Find where the given text appears and provide that cell's center as [x, y] coordinate. 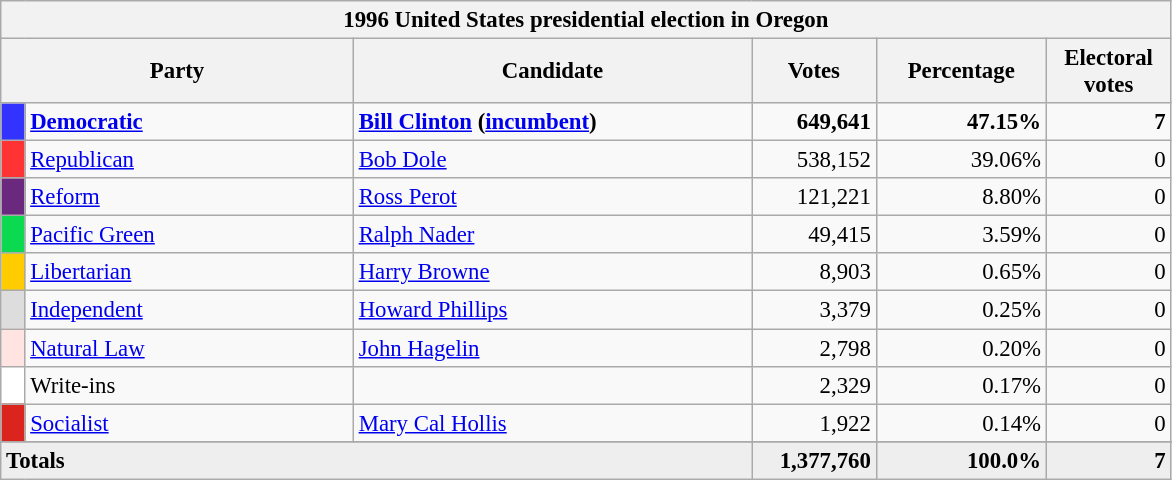
0.65% [961, 273]
121,221 [814, 197]
Howard Phillips [552, 310]
39.06% [961, 160]
Party [178, 72]
47.15% [961, 122]
1,377,760 [814, 460]
Electoral votes [1108, 72]
Write-ins [189, 385]
538,152 [814, 160]
2,798 [814, 348]
Ross Perot [552, 197]
Independent [189, 310]
Bill Clinton (incumbent) [552, 122]
100.0% [961, 460]
3.59% [961, 235]
Reform [189, 197]
Harry Browne [552, 273]
Mary Cal Hollis [552, 423]
Natural Law [189, 348]
8,903 [814, 273]
0.20% [961, 348]
0.17% [961, 385]
Ralph Nader [552, 235]
49,415 [814, 235]
0.25% [961, 310]
2,329 [814, 385]
Percentage [961, 72]
John Hagelin [552, 348]
Candidate [552, 72]
1996 United States presidential election in Oregon [586, 20]
Republican [189, 160]
649,641 [814, 122]
Pacific Green [189, 235]
Libertarian [189, 273]
Totals [376, 460]
Votes [814, 72]
Democratic [189, 122]
Socialist [189, 423]
8.80% [961, 197]
0.14% [961, 423]
1,922 [814, 423]
Bob Dole [552, 160]
3,379 [814, 310]
